Determine the (x, y) coordinate at the center of the cell enclosing the given text.  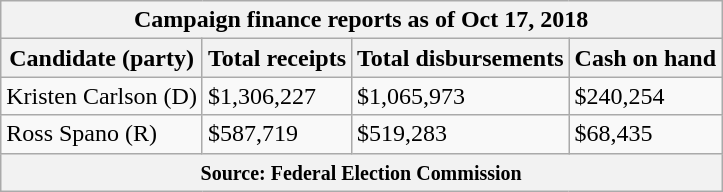
Total disbursements (461, 58)
$1,065,973 (461, 96)
Total receipts (276, 58)
Ross Spano (R) (102, 134)
Kristen Carlson (D) (102, 96)
$68,435 (645, 134)
Cash on hand (645, 58)
$240,254 (645, 96)
$587,719 (276, 134)
$1,306,227 (276, 96)
Campaign finance reports as of Oct 17, 2018 (362, 20)
Candidate (party) (102, 58)
Source: Federal Election Commission (362, 172)
$519,283 (461, 134)
